Locate the cell with the specified text and output its [X, Y] center coordinate. 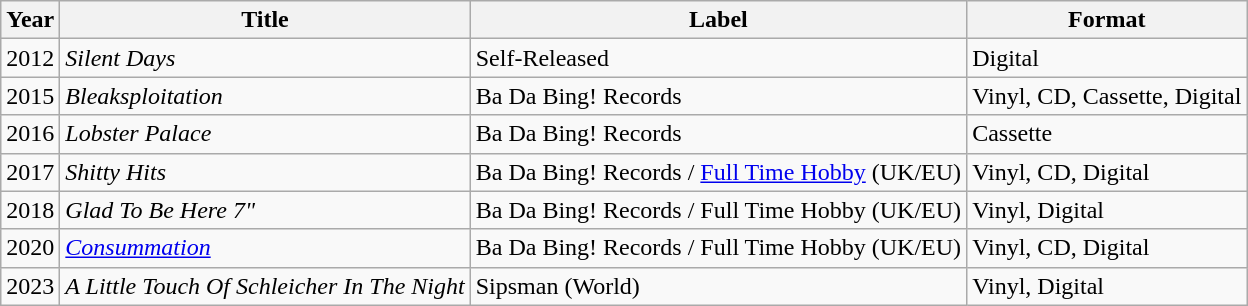
Lobster Palace [265, 134]
2012 [30, 58]
2020 [30, 248]
Digital [1107, 58]
Glad To Be Here 7" [265, 210]
Year [30, 20]
2017 [30, 172]
A Little Touch Of Schleicher In The Night [265, 286]
2023 [30, 286]
Shitty Hits [265, 172]
Bleaksploitation [265, 96]
Cassette [1107, 134]
Silent Days [265, 58]
Title [265, 20]
Self-Released [718, 58]
2016 [30, 134]
Format [1107, 20]
2015 [30, 96]
2018 [30, 210]
Vinyl, CD, Cassette, Digital [1107, 96]
Sipsman (World) [718, 286]
Label [718, 20]
Consummation [265, 248]
